Search for the cell housing the specified text and yield its (x, y) center coordinate. 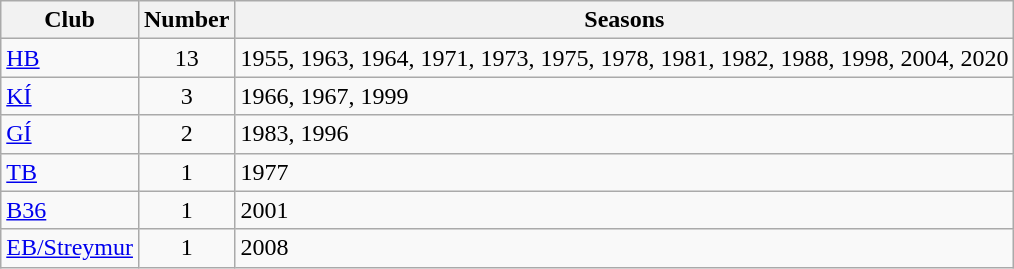
Club (70, 20)
2001 (624, 210)
1955, 1963, 1964, 1971, 1973, 1975, 1978, 1981, 1982, 1988, 1998, 2004, 2020 (624, 58)
HB (70, 58)
GÍ (70, 134)
KÍ (70, 96)
2008 (624, 248)
1977 (624, 172)
EB/Streymur (70, 248)
3 (186, 96)
B36 (70, 210)
1983, 1996 (624, 134)
13 (186, 58)
Number (186, 20)
1966, 1967, 1999 (624, 96)
Seasons (624, 20)
2 (186, 134)
TB (70, 172)
